From the cell containing the given text, extract its center point as (X, Y) coordinate. 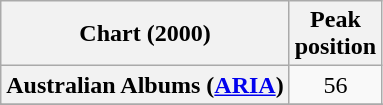
Peakposition (335, 34)
56 (335, 85)
Chart (2000) (145, 34)
Australian Albums (ARIA) (145, 85)
